Provide the (X, Y) coordinate of the cell's center where the given text is located.  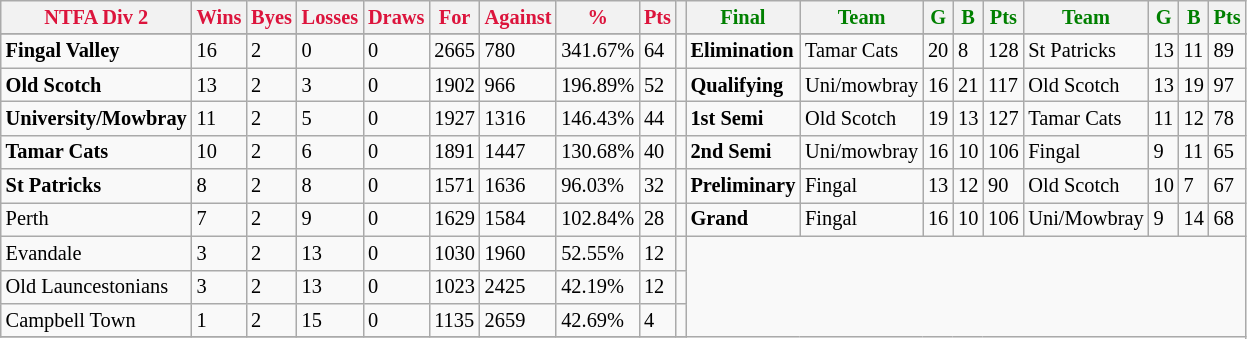
Losses (330, 17)
65 (1228, 152)
1135 (454, 320)
5 (330, 118)
University/Mowbray (96, 118)
117 (1003, 85)
128 (1003, 51)
68 (1228, 219)
1902 (454, 85)
14 (1194, 219)
6 (330, 152)
1447 (518, 152)
1636 (518, 186)
1023 (454, 287)
Grand (744, 219)
1st Semi (744, 118)
Final (744, 17)
1316 (518, 118)
1629 (454, 219)
2665 (454, 51)
4 (658, 320)
15 (330, 320)
Perth (96, 219)
Byes (271, 17)
Preliminary (744, 186)
146.43% (598, 118)
32 (658, 186)
40 (658, 152)
2425 (518, 287)
NTFA Div 2 (96, 17)
2659 (518, 320)
21 (968, 85)
1584 (518, 219)
97 (1228, 85)
1030 (454, 253)
For (454, 17)
64 (658, 51)
Draws (396, 17)
% (598, 17)
Against (518, 17)
89 (1228, 51)
780 (518, 51)
52 (658, 85)
Fingal Valley (96, 51)
102.84% (598, 219)
78 (1228, 118)
Elimination (744, 51)
1891 (454, 152)
127 (1003, 118)
966 (518, 85)
Uni/Mowbray (1086, 219)
Wins (220, 17)
1960 (518, 253)
90 (1003, 186)
52.55% (598, 253)
42.69% (598, 320)
2nd Semi (744, 152)
130.68% (598, 152)
Campbell Town (96, 320)
341.67% (598, 51)
196.89% (598, 85)
96.03% (598, 186)
67 (1228, 186)
Evandale (96, 253)
44 (658, 118)
20 (938, 51)
Qualifying (744, 85)
42.19% (598, 287)
28 (658, 219)
1571 (454, 186)
Old Launcestonians (96, 287)
1927 (454, 118)
1 (220, 320)
